Capture the cell that displays the provided text and extract its [x, y] central coordinate. 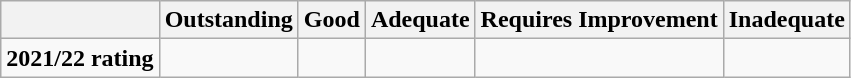
Adequate [420, 20]
2021/22 rating [80, 58]
Requires Improvement [599, 20]
Good [332, 20]
Inadequate [786, 20]
Outstanding [228, 20]
